Pinpoint the cell where the given text exists, returning its [X, Y] midpoint coordinate. 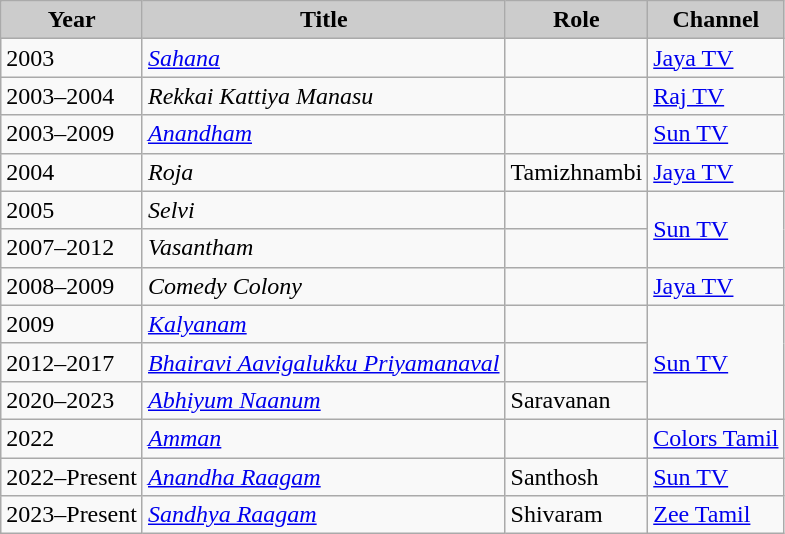
Selvi [324, 210]
Amman [324, 438]
Tamizhnambi [576, 172]
Sahana [324, 58]
Roja [324, 172]
Raj TV [716, 96]
Santhosh [576, 477]
2022–Present [72, 477]
Anandha Raagam [324, 477]
2005 [72, 210]
Title [324, 20]
Rekkai Kattiya Manasu [324, 96]
Vasantham [324, 248]
2007–2012 [72, 248]
Comedy Colony [324, 286]
2003 [72, 58]
2003–2004 [72, 96]
2023–Present [72, 515]
2022 [72, 438]
2012–2017 [72, 362]
Role [576, 20]
Bhairavi Aavigalukku Priyamanaval [324, 362]
2004 [72, 172]
2020–2023 [72, 400]
Colors Tamil [716, 438]
Channel [716, 20]
Zee Tamil [716, 515]
Kalyanam [324, 324]
Sandhya Raagam [324, 515]
Year [72, 20]
2009 [72, 324]
Abhiyum Naanum [324, 400]
2008–2009 [72, 286]
2003–2009 [72, 134]
Anandham [324, 134]
Saravanan [576, 400]
Shivaram [576, 515]
